Return the (X, Y) coordinate for the center point of the cell that contains the specified text.  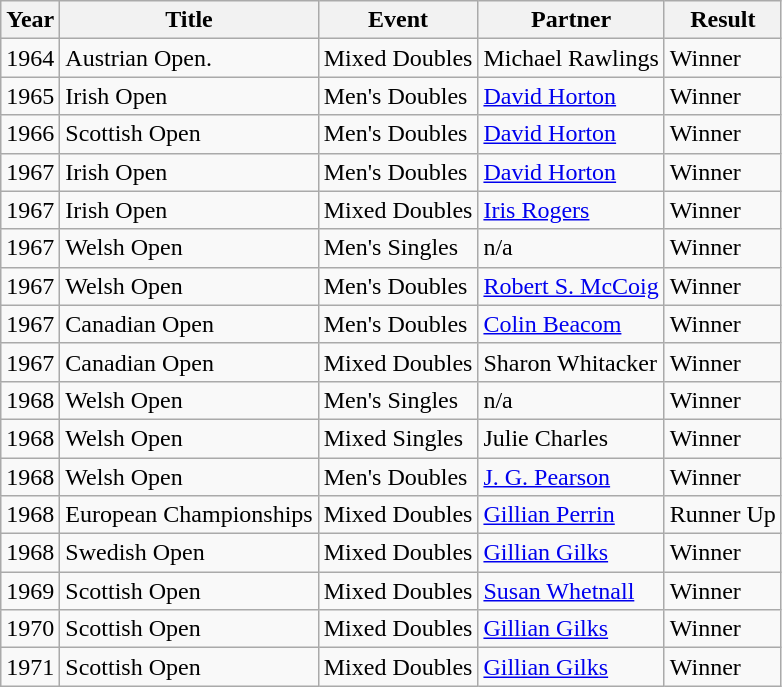
Event (398, 20)
Sharon Whitacker (571, 362)
Swedish Open (189, 553)
1965 (30, 96)
1971 (30, 667)
Austrian Open. (189, 58)
J. G. Pearson (571, 477)
Year (30, 20)
Robert S. McCoig (571, 286)
Iris Rogers (571, 210)
Mixed Singles (398, 438)
Result (722, 20)
Colin Beacom (571, 324)
1969 (30, 591)
1970 (30, 629)
Title (189, 20)
Susan Whetnall (571, 591)
Michael Rawlings (571, 58)
1964 (30, 58)
Julie Charles (571, 438)
European Championships (189, 515)
Gillian Perrin (571, 515)
Runner Up (722, 515)
Partner (571, 20)
1966 (30, 134)
